Extract the (x, y) coordinate from the center of the cell holding the provided text.  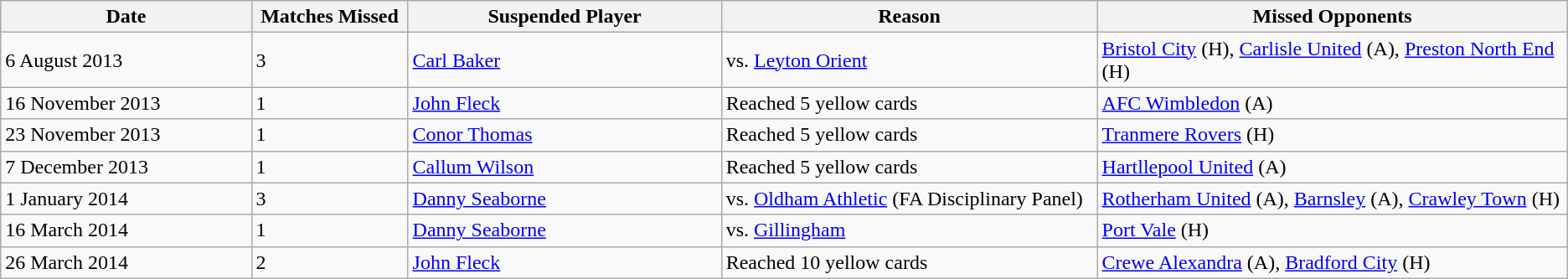
6 August 2013 (126, 60)
26 March 2014 (126, 262)
Conor Thomas (565, 135)
AFC Wimbledon (A) (1332, 103)
Crewe Alexandra (A), Bradford City (H) (1332, 262)
vs. Gillingham (910, 230)
Reached 10 yellow cards (910, 262)
23 November 2013 (126, 135)
Tranmere Rovers (H) (1332, 135)
Reason (910, 17)
Date (126, 17)
vs. Oldham Athletic (FA Disciplinary Panel) (910, 199)
Matches Missed (330, 17)
Hartllepool United (A) (1332, 167)
Port Vale (H) (1332, 230)
Carl Baker (565, 60)
7 December 2013 (126, 167)
1 January 2014 (126, 199)
vs. Leyton Orient (910, 60)
Callum Wilson (565, 167)
Suspended Player (565, 17)
Bristol City (H), Carlisle United (A), Preston North End (H) (1332, 60)
16 March 2014 (126, 230)
Rotherham United (A), Barnsley (A), Crawley Town (H) (1332, 199)
Missed Opponents (1332, 17)
2 (330, 262)
16 November 2013 (126, 103)
